Provide the [X, Y] coordinate of the cell's center where the given text is located.  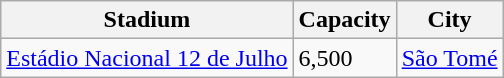
Capacity [344, 20]
São Tomé [450, 58]
City [450, 20]
Estádio Nacional 12 de Julho [147, 58]
6,500 [344, 58]
Stadium [147, 20]
